Provide the [X, Y] coordinate of the cell's center where the given text is located.  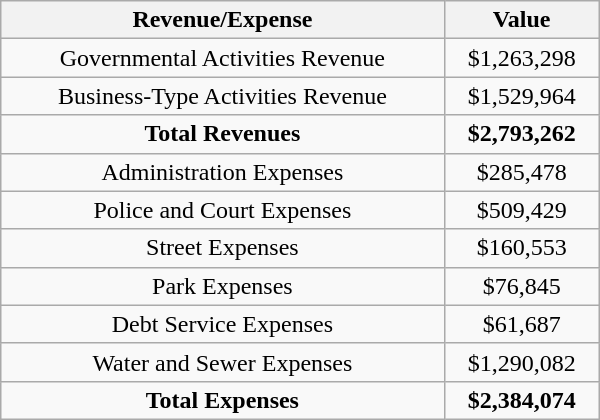
Governmental Activities Revenue [222, 58]
Total Revenues [222, 134]
$76,845 [522, 286]
$2,384,074 [522, 400]
Value [522, 20]
$1,263,298 [522, 58]
$509,429 [522, 210]
Business-Type Activities Revenue [222, 96]
Administration Expenses [222, 172]
$2,793,262 [522, 134]
$1,529,964 [522, 96]
Total Expenses [222, 400]
Street Expenses [222, 248]
Water and Sewer Expenses [222, 362]
$285,478 [522, 172]
Revenue/Expense [222, 20]
$61,687 [522, 324]
Police and Court Expenses [222, 210]
$160,553 [522, 248]
$1,290,082 [522, 362]
Park Expenses [222, 286]
Debt Service Expenses [222, 324]
